Search for the cell housing the specified text and yield its [x, y] center coordinate. 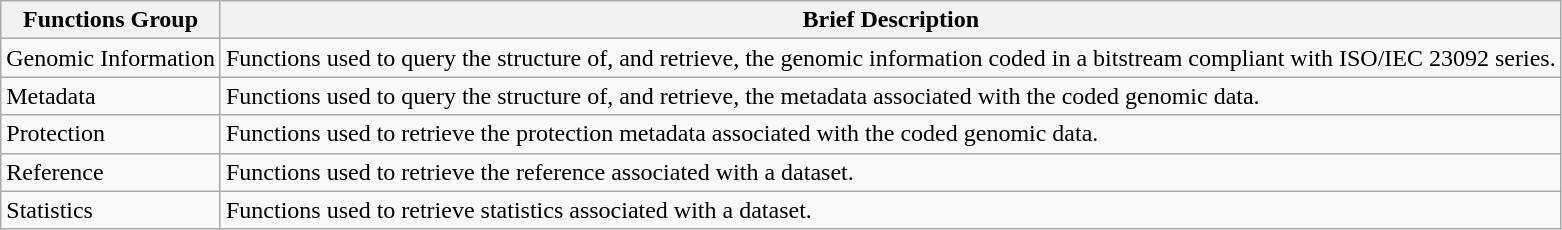
Functions used to query the structure of, and retrieve, the genomic information coded in a bitstream compliant with ISO/IEC 23092 series. [890, 58]
Reference [111, 172]
Genomic Information [111, 58]
Functions used to retrieve the reference associated with a dataset. [890, 172]
Functions used to retrieve the protection metadata associated with the coded genomic data. [890, 134]
Functions used to retrieve statistics associated with a dataset. [890, 210]
Functions Group [111, 20]
Functions used to query the structure of, and retrieve, the metadata associated with the coded genomic data. [890, 96]
Statistics [111, 210]
Brief Description [890, 20]
Metadata [111, 96]
Protection [111, 134]
